Capture the cell that displays the provided text and extract its (X, Y) central coordinate. 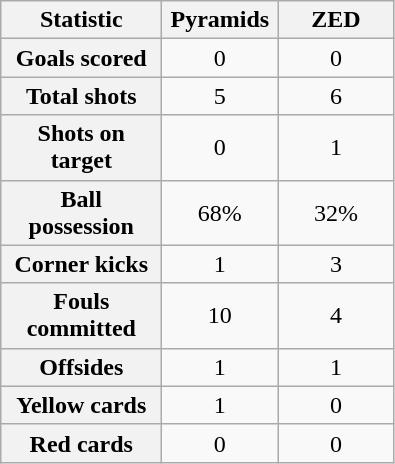
Pyramids (220, 20)
3 (336, 264)
Total shots (82, 96)
ZED (336, 20)
Shots on target (82, 148)
5 (220, 96)
32% (336, 212)
6 (336, 96)
Fouls committed (82, 316)
Offsides (82, 367)
Goals scored (82, 58)
Red cards (82, 443)
Statistic (82, 20)
Corner kicks (82, 264)
Ball possession (82, 212)
4 (336, 316)
Yellow cards (82, 405)
10 (220, 316)
68% (220, 212)
